Return the [X, Y] coordinate for the center point of the cell that contains the specified text.  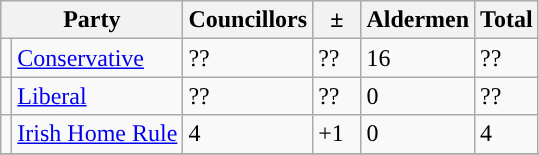
Conservative [98, 58]
Aldermen [418, 20]
Total [507, 20]
+1 [337, 134]
Party [92, 20]
Councillors [248, 20]
16 [418, 58]
Liberal [98, 96]
± [337, 20]
Irish Home Rule [98, 134]
